Output the [X, Y] coordinate of the center of the cell containing the given text.  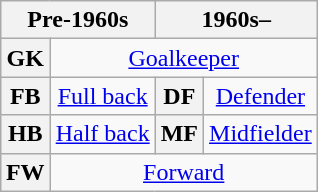
Goalkeeper [184, 58]
DF [179, 96]
Half back [102, 134]
HB [25, 134]
FB [25, 96]
Midfielder [261, 134]
FW [25, 172]
1960s– [236, 20]
Pre-1960s [78, 20]
Defender [261, 96]
GK [25, 58]
MF [179, 134]
Full back [102, 96]
Forward [184, 172]
